Pinpoint the cell where the given text exists, returning its (X, Y) midpoint coordinate. 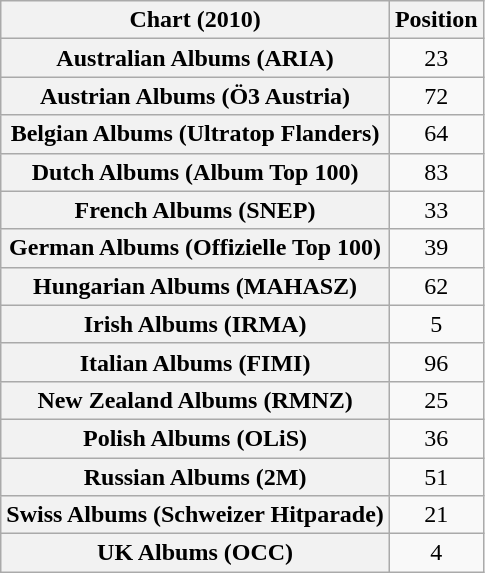
51 (436, 477)
Irish Albums (IRMA) (196, 324)
5 (436, 324)
21 (436, 515)
Chart (2010) (196, 20)
Belgian Albums (Ultratop Flanders) (196, 134)
Australian Albums (ARIA) (196, 58)
23 (436, 58)
25 (436, 400)
Polish Albums (OLiS) (196, 438)
36 (436, 438)
72 (436, 96)
French Albums (SNEP) (196, 210)
New Zealand Albums (RMNZ) (196, 400)
Position (436, 20)
39 (436, 248)
Dutch Albums (Album Top 100) (196, 172)
Russian Albums (2M) (196, 477)
96 (436, 362)
Hungarian Albums (MAHASZ) (196, 286)
Austrian Albums (Ö3 Austria) (196, 96)
Italian Albums (FIMI) (196, 362)
Swiss Albums (Schweizer Hitparade) (196, 515)
German Albums (Offizielle Top 100) (196, 248)
UK Albums (OCC) (196, 553)
4 (436, 553)
62 (436, 286)
64 (436, 134)
33 (436, 210)
83 (436, 172)
